Locate the cell with the specified text and output its (X, Y) center coordinate. 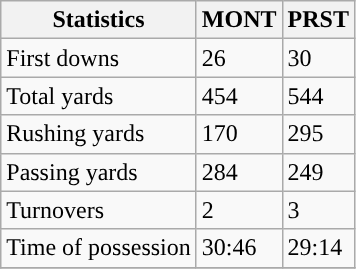
3 (318, 210)
First downs (99, 58)
295 (318, 134)
30 (318, 58)
Total yards (99, 96)
30:46 (239, 248)
26 (239, 58)
544 (318, 96)
Turnovers (99, 210)
Statistics (99, 20)
29:14 (318, 248)
Time of possession (99, 248)
170 (239, 134)
PRST (318, 20)
2 (239, 210)
284 (239, 172)
Passing yards (99, 172)
Rushing yards (99, 134)
249 (318, 172)
454 (239, 96)
MONT (239, 20)
